Return [X, Y] of the center of cell containing provided text 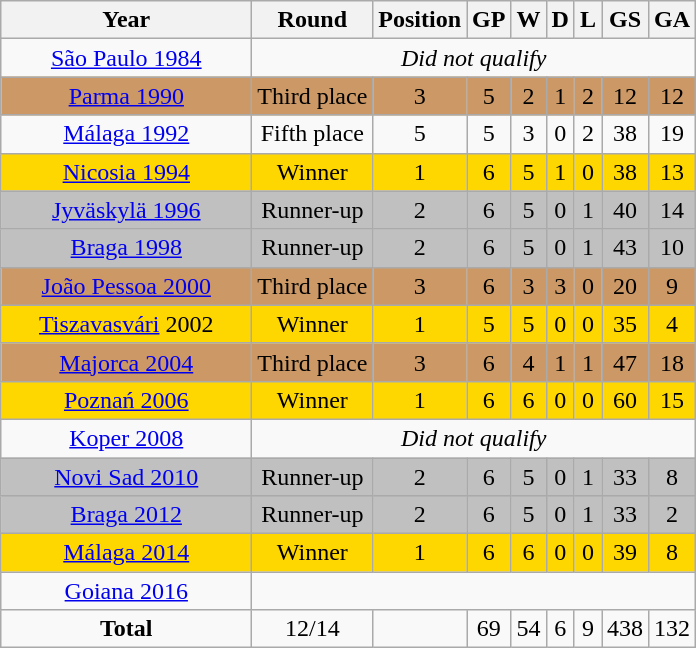
Round [312, 20]
47 [626, 362]
438 [626, 629]
12/14 [312, 629]
Tiszavasvári 2002 [126, 324]
14 [672, 210]
Nicosia 1994 [126, 172]
Position [420, 20]
19 [672, 134]
20 [626, 286]
Málaga 1992 [126, 134]
Novi Sad 2010 [126, 477]
Parma 1990 [126, 96]
39 [626, 553]
10 [672, 248]
Koper 2008 [126, 438]
São Paulo 1984 [126, 58]
GS [626, 20]
GA [672, 20]
40 [626, 210]
60 [626, 400]
18 [672, 362]
Málaga 2014 [126, 553]
D [560, 20]
W [528, 20]
35 [626, 324]
Fifth place [312, 134]
13 [672, 172]
Year [126, 20]
Braga 1998 [126, 248]
João Pessoa 2000 [126, 286]
Jyväskylä 1996 [126, 210]
Majorca 2004 [126, 362]
GP [489, 20]
Poznań 2006 [126, 400]
Braga 2012 [126, 515]
54 [528, 629]
69 [489, 629]
15 [672, 400]
L [588, 20]
Goiana 2016 [126, 591]
43 [626, 248]
Total [126, 629]
132 [672, 629]
